Return the [X, Y] coordinate for the center point of the cell that contains the specified text.  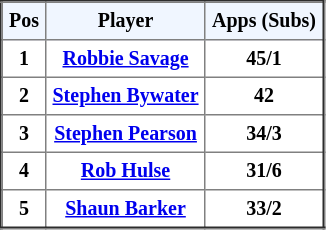
5 [24, 209]
3 [24, 134]
2 [24, 96]
42 [264, 96]
45/1 [264, 59]
Rob Hulse [126, 171]
Shaun Barker [126, 209]
34/3 [264, 134]
Robbie Savage [126, 59]
Apps (Subs) [264, 21]
Stephen Bywater [126, 96]
4 [24, 171]
31/6 [264, 171]
33/2 [264, 209]
Stephen Pearson [126, 134]
Player [126, 21]
Pos [24, 21]
1 [24, 59]
